Identify which cell holds the provided text, then report its [x, y] central coordinate. 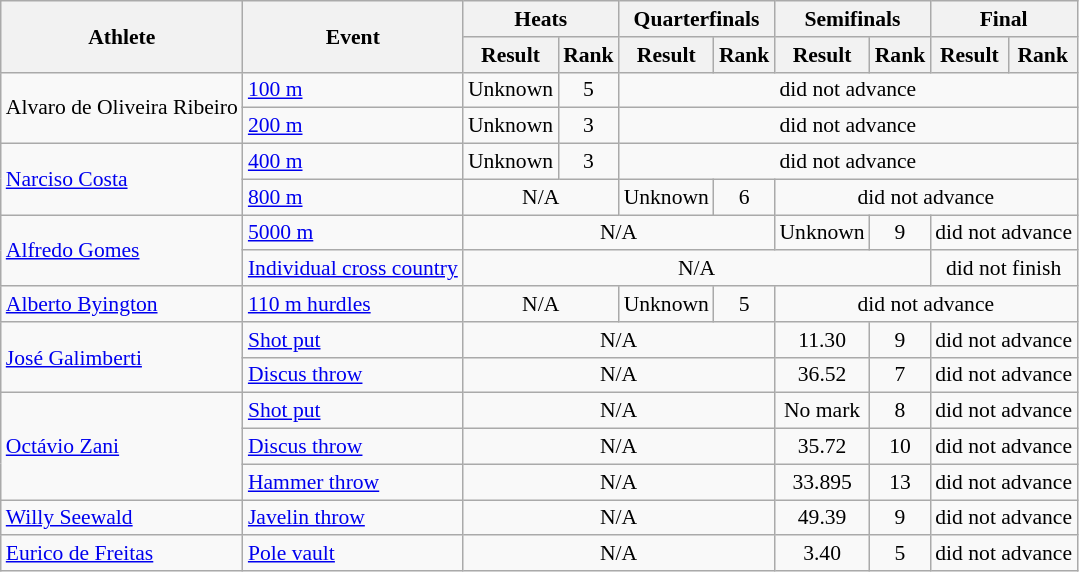
Alberto Byington [122, 304]
Athlete [122, 36]
Final [1004, 19]
Willy Seewald [122, 518]
Eurico de Freitas [122, 554]
7 [900, 375]
11.30 [822, 340]
49.39 [822, 518]
35.72 [822, 447]
did not finish [1004, 269]
Hammer throw [353, 482]
Narciso Costa [122, 180]
400 m [353, 162]
Pole vault [353, 554]
10 [900, 447]
200 m [353, 126]
36.52 [822, 375]
8 [900, 411]
Javelin throw [353, 518]
33.895 [822, 482]
No mark [822, 411]
Event [353, 36]
Individual cross country [353, 269]
110 m hurdles [353, 304]
100 m [353, 90]
5000 m [353, 233]
Semifinals [852, 19]
800 m [353, 197]
Heats [541, 19]
José Galimberti [122, 358]
Octávio Zani [122, 446]
Quarterfinals [697, 19]
6 [744, 197]
13 [900, 482]
Alfredo Gomes [122, 250]
Alvaro de Oliveira Ribeiro [122, 108]
3.40 [822, 554]
